From the cell containing the given text, extract its center point as [x, y] coordinate. 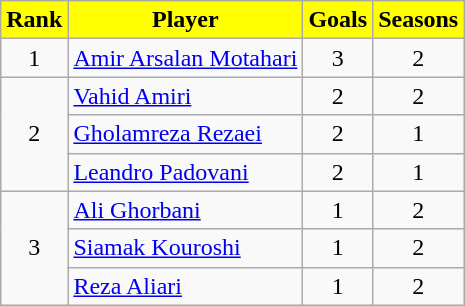
Gholamreza Rezaei [186, 134]
Vahid Amiri [186, 96]
Goals [338, 20]
Ali Ghorbani [186, 210]
Seasons [418, 20]
Rank [34, 20]
Leandro Padovani [186, 172]
Reza Aliari [186, 286]
Player [186, 20]
Siamak Kouroshi [186, 248]
Amir Arsalan Motahari [186, 58]
